Locate the cell with the specified text and output its [x, y] center coordinate. 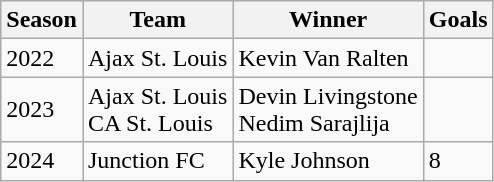
Ajax St. LouisCA St. Louis [157, 110]
Goals [458, 20]
Junction FC [157, 161]
Ajax St. Louis [157, 58]
8 [458, 161]
Winner [328, 20]
Kevin Van Ralten [328, 58]
Season [42, 20]
Kyle Johnson [328, 161]
2022 [42, 58]
Team [157, 20]
Devin LivingstoneNedim Sarajlija [328, 110]
2024 [42, 161]
2023 [42, 110]
